Determine the (X, Y) coordinate at the center of the cell enclosing the given text.  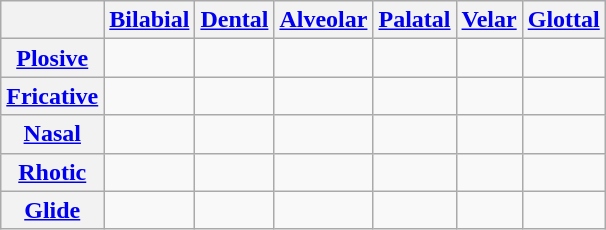
Rhotic (52, 172)
Dental (234, 20)
Plosive (52, 58)
Glide (52, 210)
Alveolar (324, 20)
Glottal (564, 20)
Fricative (52, 96)
Nasal (52, 134)
Palatal (414, 20)
Velar (489, 20)
Bilabial (150, 20)
